For the text-containing cell, return its midpoint in (X, Y) coordinate format. 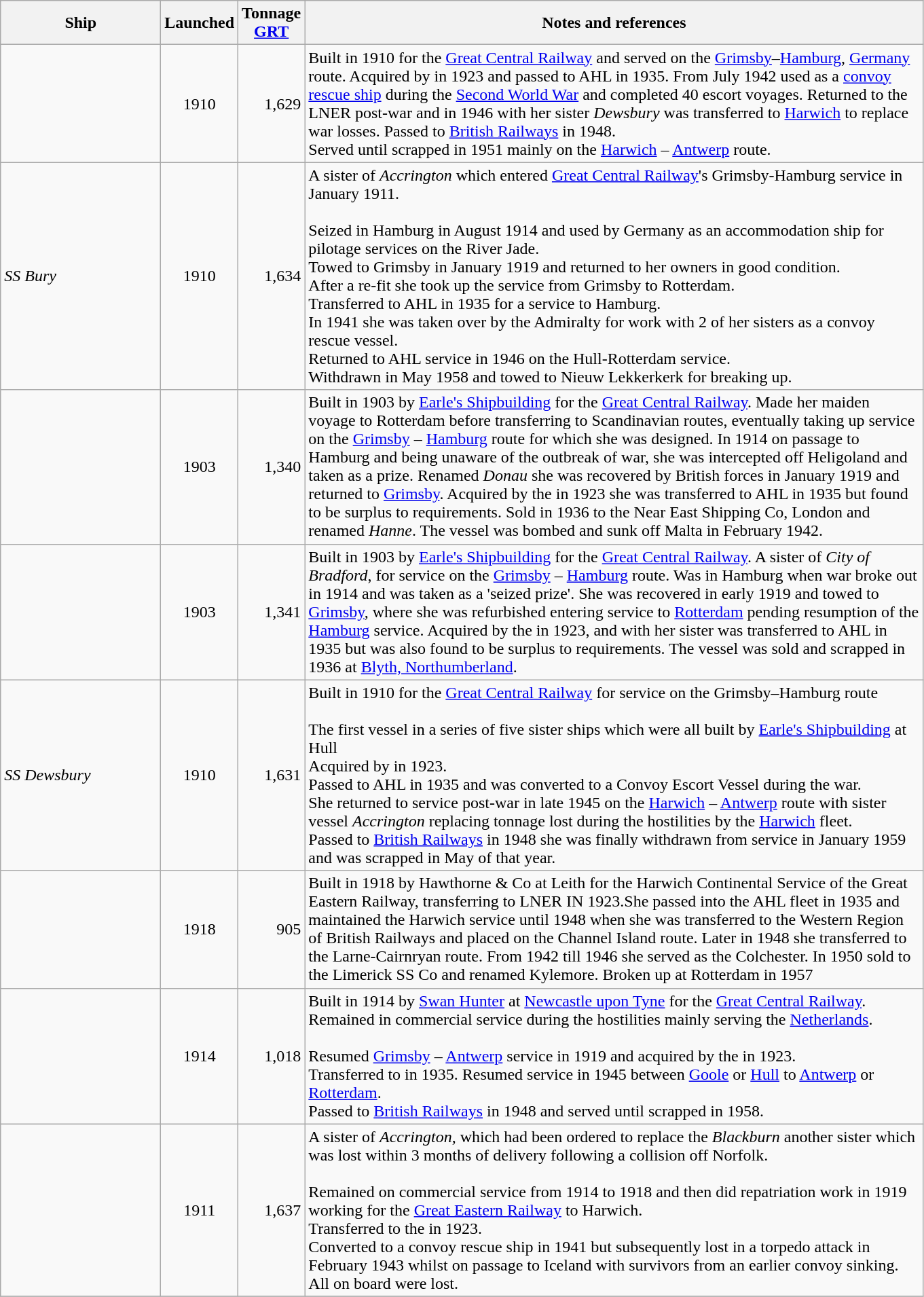
Notes and references (614, 23)
1,340 (272, 467)
1,629 (272, 103)
SS Dewsbury (81, 775)
1,637 (272, 1210)
1914 (200, 1056)
1,631 (272, 775)
Ship (81, 23)
SS Bury (81, 276)
Tonnage GRT (272, 23)
Launched (200, 23)
1911 (200, 1210)
1,634 (272, 276)
905 (272, 929)
1,018 (272, 1056)
1918 (200, 929)
1,341 (272, 612)
